Extract the (X, Y) coordinate from the center of the cell holding the provided text.  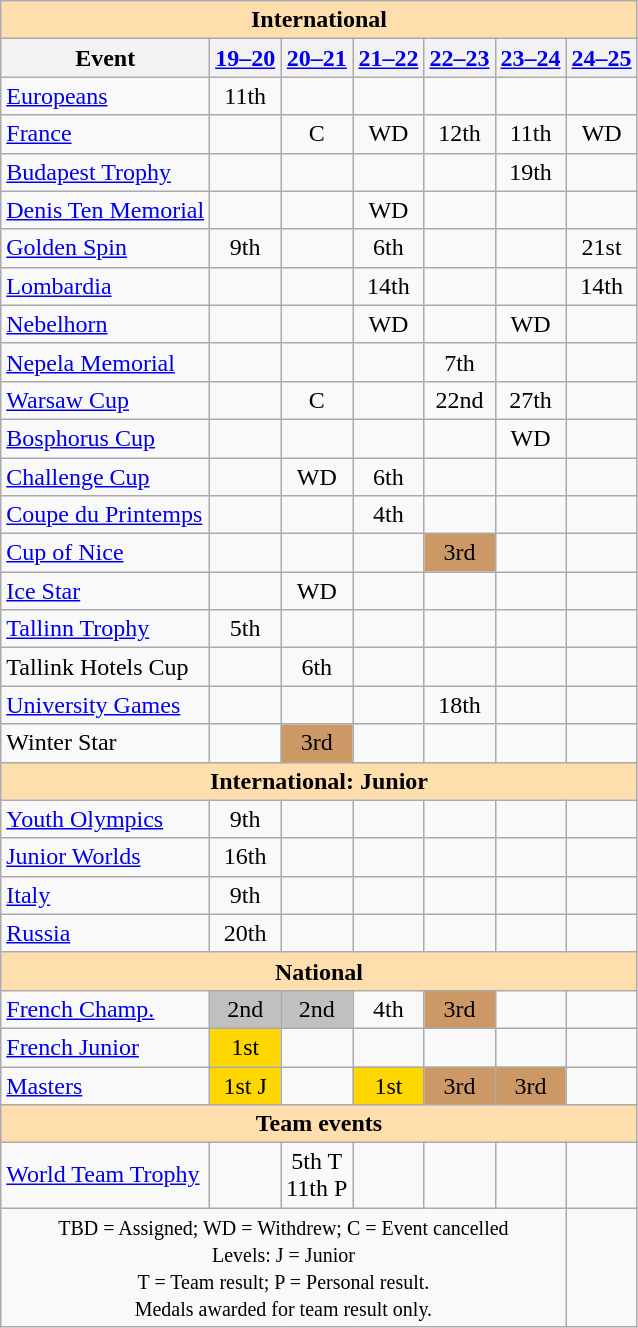
French Champ. (106, 1009)
Event (106, 58)
Warsaw Cup (106, 400)
Masters (106, 1085)
International (319, 20)
5th (246, 629)
22nd (460, 400)
World Team Trophy (106, 1176)
Nepela Memorial (106, 362)
7th (460, 362)
International: Junior (319, 781)
16th (246, 857)
27th (530, 400)
Tallinn Trophy (106, 629)
Bosphorus Cup (106, 438)
12th (460, 134)
24–25 (602, 58)
Budapest Trophy (106, 172)
Cup of Nice (106, 553)
Team events (319, 1124)
Lombardia (106, 286)
19th (530, 172)
21st (602, 248)
5th T 11th P (317, 1176)
Challenge Cup (106, 477)
22–23 (460, 58)
Coupe du Printemps (106, 515)
Russia (106, 933)
Denis Ten Memorial (106, 210)
18th (460, 705)
Ice Star (106, 591)
19–20 (246, 58)
Junior Worlds (106, 857)
TBD = Assigned; WD = Withdrew; C = Event cancelled Levels: J = Junior T = Team result; P = Personal result. Medals awarded for team result only. (284, 1268)
Youth Olympics (106, 819)
French Junior (106, 1047)
Europeans (106, 96)
Italy (106, 895)
France (106, 134)
20–21 (317, 58)
University Games (106, 705)
Tallink Hotels Cup (106, 667)
20th (246, 933)
Nebelhorn (106, 324)
23–24 (530, 58)
21–22 (388, 58)
Golden Spin (106, 248)
1st J (246, 1085)
Winter Star (106, 743)
National (319, 971)
